Search for the cell housing the specified text and yield its (X, Y) center coordinate. 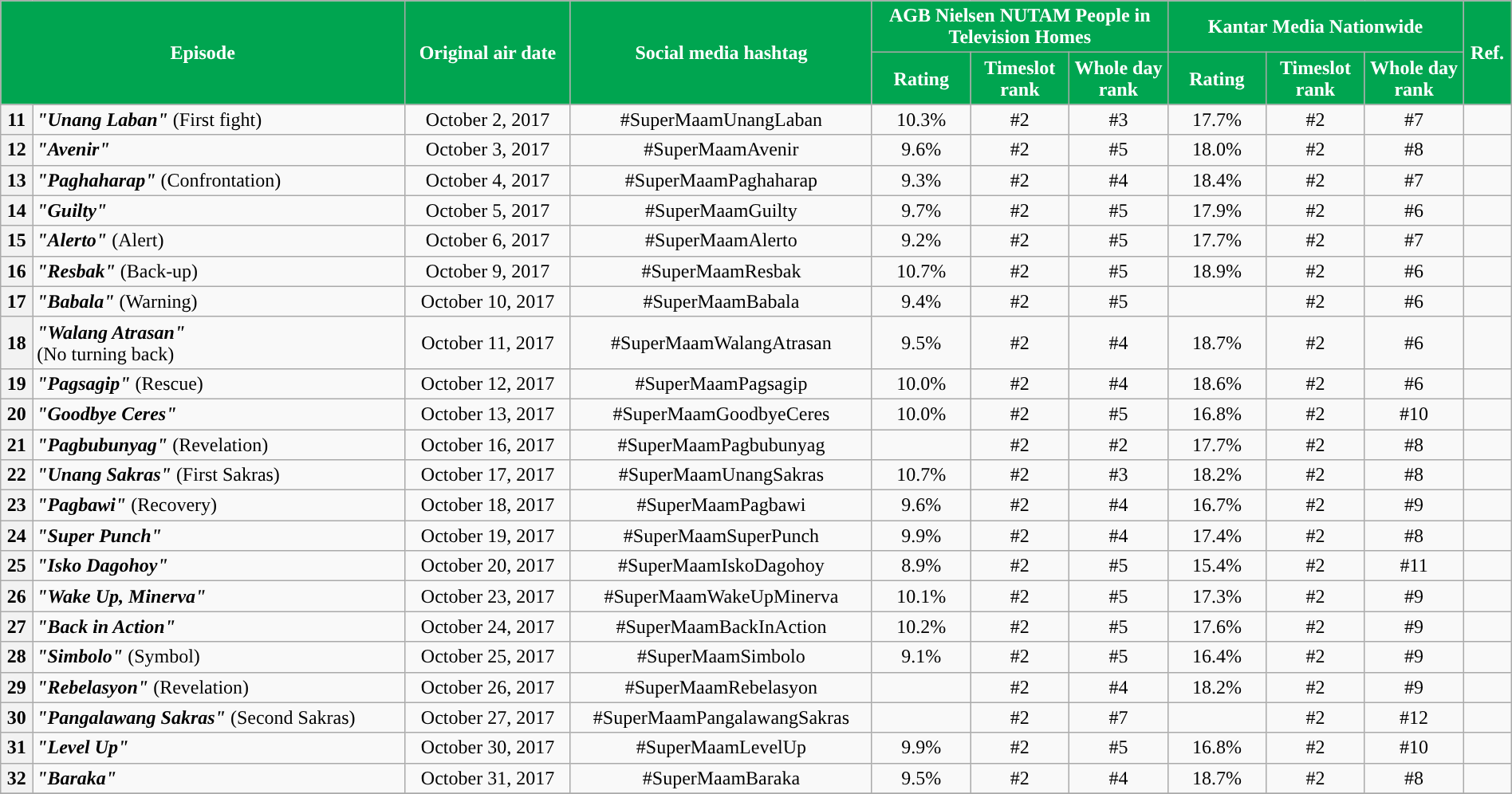
9.4% (921, 301)
14 (17, 210)
October 20, 2017 (488, 566)
#SuperMaamResbak (721, 271)
12 (17, 150)
9.2% (921, 241)
13 (17, 180)
October 24, 2017 (488, 627)
"Goodbye Ceres" (219, 414)
"Babala" (Warning) (219, 301)
18.9% (1217, 271)
25 (17, 566)
10.2% (921, 627)
8.9% (921, 566)
#SuperMaamPagsagip (721, 383)
#SuperMaamWakeUpMinerva (721, 596)
26 (17, 596)
"Walang Atrasan"(No turning back) (219, 343)
32 (17, 778)
#SuperMaamPaghaharap (721, 180)
9.3% (921, 180)
Episode (203, 53)
October 3, 2017 (488, 150)
#SuperMaamLevelUp (721, 748)
October 19, 2017 (488, 536)
October 18, 2017 (488, 505)
#SuperMaamBackInAction (721, 627)
24 (17, 536)
#12 (1414, 717)
16.4% (1217, 657)
"Unang Sakras" (First Sakras) (219, 475)
"Alerto" (Alert) (219, 241)
16 (17, 271)
October 9, 2017 (488, 271)
11 (17, 120)
#SuperMaamGuilty (721, 210)
"Isko Dagohoy" (219, 566)
October 25, 2017 (488, 657)
October 5, 2017 (488, 210)
October 10, 2017 (488, 301)
"Level Up" (219, 748)
18 (17, 343)
23 (17, 505)
"Unang Laban" (First fight) (219, 120)
15 (17, 241)
October 31, 2017 (488, 778)
October 12, 2017 (488, 383)
18.0% (1217, 150)
18.6% (1217, 383)
31 (17, 748)
9.7% (921, 210)
20 (17, 414)
9.1% (921, 657)
"Simbolo" (Symbol) (219, 657)
#SuperMaamUnangLaban (721, 120)
#SuperMaamIskoDagohoy (721, 566)
October 4, 2017 (488, 180)
29 (17, 687)
October 30, 2017 (488, 748)
#SuperMaamPagbubunyag (721, 444)
28 (17, 657)
AGB Nielsen NUTAM People in Television Homes (1019, 27)
10.3% (921, 120)
October 16, 2017 (488, 444)
"Avenir" (219, 150)
October 13, 2017 (488, 414)
#SuperMaamRebelasyon (721, 687)
#SuperMaamGoodbyeCeres (721, 414)
19 (17, 383)
27 (17, 627)
"Wake Up, Minerva" (219, 596)
10.1% (921, 596)
16.7% (1217, 505)
18.4% (1217, 180)
"Super Punch" (219, 536)
October 26, 2017 (488, 687)
"Baraka" (219, 778)
#SuperMaamSimbolo (721, 657)
Social media hashtag (721, 53)
"Guilty" (219, 210)
October 27, 2017 (488, 717)
October 23, 2017 (488, 596)
#SuperMaamUnangSakras (721, 475)
October 2, 2017 (488, 120)
Ref. (1487, 53)
#SuperMaamPangalawangSakras (721, 717)
"Resbak" (Back-up) (219, 271)
#11 (1414, 566)
15.4% (1217, 566)
#SuperMaamBabala (721, 301)
#SuperMaamSuperPunch (721, 536)
"Pangalawang Sakras" (Second Sakras) (219, 717)
"Back in Action" (219, 627)
"Pagbubunyag" (Revelation) (219, 444)
#SuperMaamBaraka (721, 778)
October 6, 2017 (488, 241)
October 11, 2017 (488, 343)
17.9% (1217, 210)
#SuperMaamWalangAtrasan (721, 343)
"Paghaharap" (Confrontation) (219, 180)
21 (17, 444)
October 17, 2017 (488, 475)
#SuperMaamAvenir (721, 150)
17 (17, 301)
"Pagbawi" (Recovery) (219, 505)
17.6% (1217, 627)
Original air date (488, 53)
#SuperMaamPagbawi (721, 505)
"Rebelasyon" (Revelation) (219, 687)
#SuperMaamAlerto (721, 241)
30 (17, 717)
17.3% (1217, 596)
"Pagsagip" (Rescue) (219, 383)
Kantar Media Nationwide (1316, 27)
22 (17, 475)
17.4% (1217, 536)
